Return (X, Y) of the center of cell containing provided text 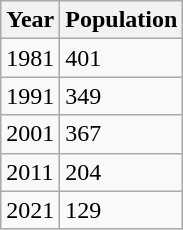
1981 (30, 58)
1991 (30, 96)
401 (122, 58)
2001 (30, 134)
129 (122, 210)
349 (122, 96)
Year (30, 20)
204 (122, 172)
2021 (30, 210)
Population (122, 20)
367 (122, 134)
2011 (30, 172)
